From the cell containing the given text, extract its center point as [x, y] coordinate. 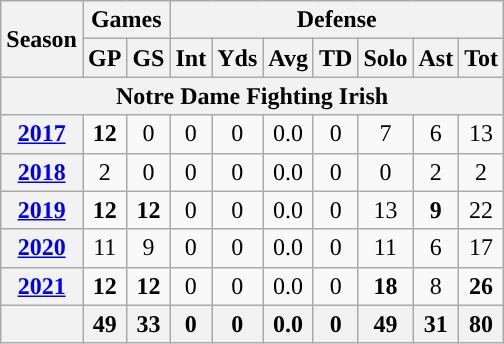
Notre Dame Fighting Irish [252, 96]
33 [148, 324]
22 [482, 210]
GS [148, 58]
Yds [238, 58]
17 [482, 248]
2021 [42, 286]
TD [335, 58]
Tot [482, 58]
Games [126, 20]
Ast [436, 58]
8 [436, 286]
2018 [42, 172]
Avg [288, 58]
26 [482, 286]
2019 [42, 210]
2017 [42, 134]
18 [386, 286]
7 [386, 134]
GP [104, 58]
Solo [386, 58]
Season [42, 39]
2020 [42, 248]
Int [191, 58]
31 [436, 324]
80 [482, 324]
Defense [337, 20]
